Provide the (X, Y) coordinate of the cell's center where the given text is located.  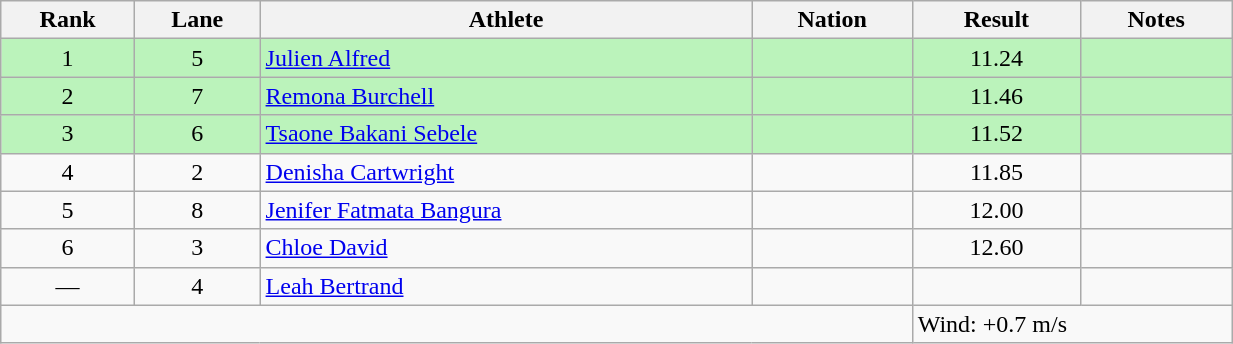
Result (996, 20)
11.85 (996, 172)
11.52 (996, 134)
1 (68, 58)
Julien Alfred (506, 58)
Wind: +0.7 m/s (1072, 324)
Tsaone Bakani Sebele (506, 134)
Jenifer Fatmata Bangura (506, 210)
Athlete (506, 20)
Denisha Cartwright (506, 172)
Rank (68, 20)
11.24 (996, 58)
Nation (832, 20)
Lane (197, 20)
8 (197, 210)
7 (197, 96)
Remona Burchell (506, 96)
12.60 (996, 248)
12.00 (996, 210)
11.46 (996, 96)
― (68, 286)
Notes (1156, 20)
Leah Bertrand (506, 286)
Chloe David (506, 248)
